Search for the cell housing the specified text and yield its [x, y] center coordinate. 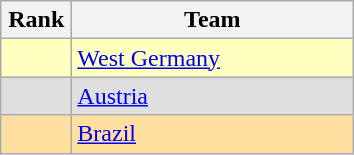
Brazil [212, 134]
West Germany [212, 58]
Team [212, 20]
Rank [36, 20]
Austria [212, 96]
